Detect which cell encompasses the target text, then output its [x, y] center coordinate. 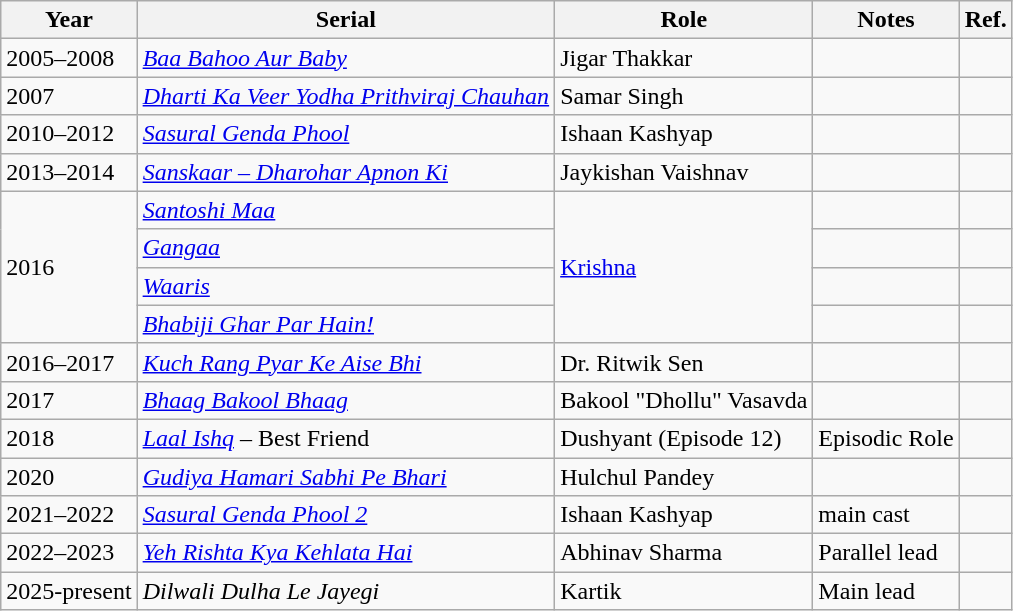
2013–2014 [69, 172]
Ref. [986, 20]
Jigar Thakkar [684, 58]
2025-present [69, 591]
2016–2017 [69, 362]
2010–2012 [69, 134]
Sasural Genda Phool 2 [346, 515]
Baa Bahoo Aur Baby [346, 58]
main cast [886, 515]
Episodic Role [886, 438]
Gudiya Hamari Sabhi Pe Bhari [346, 477]
Dharti Ka Veer Yodha Prithviraj Chauhan [346, 96]
Waaris [346, 286]
Serial [346, 20]
Year [69, 20]
2005–2008 [69, 58]
Role [684, 20]
Laal Ishq – Best Friend [346, 438]
2021–2022 [69, 515]
Sasural Genda Phool [346, 134]
2020 [69, 477]
Bhabiji Ghar Par Hain! [346, 324]
Kuch Rang Pyar Ke Aise Bhi [346, 362]
Parallel lead [886, 553]
Sanskaar – Dharohar Apnon Ki [346, 172]
Yeh Rishta Kya Kehlata Hai [346, 553]
Bakool "Dhollu" Vasavda [684, 400]
Samar Singh [684, 96]
2007 [69, 96]
Gangaa [346, 248]
Hulchul Pandey [684, 477]
Bhaag Bakool Bhaag [346, 400]
Jaykishan Vaishnav [684, 172]
Main lead [886, 591]
2022–2023 [69, 553]
Dr. Ritwik Sen [684, 362]
Abhinav Sharma [684, 553]
2017 [69, 400]
Kartik [684, 591]
Dilwali Dulha Le Jayegi [346, 591]
2016 [69, 267]
Notes [886, 20]
Krishna [684, 267]
Santoshi Maa [346, 210]
Dushyant (Episode 12) [684, 438]
2018 [69, 438]
